Provide the [X, Y] coordinate of the cell's center where the given text is located.  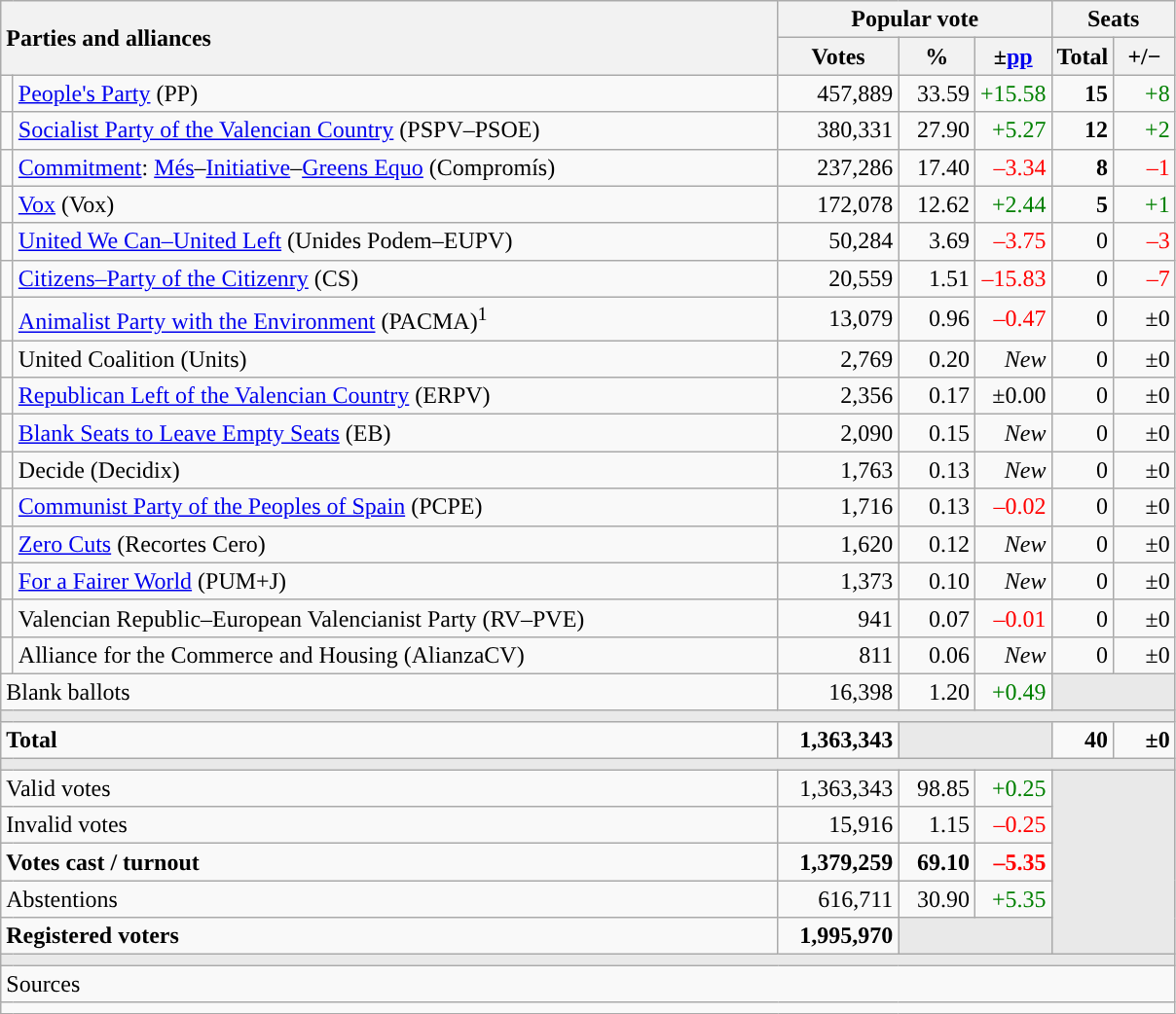
Valid votes [389, 788]
Zero Cuts (Recortes Cero) [395, 544]
+2.44 [1012, 204]
Blank ballots [389, 692]
–0.02 [1012, 507]
–15.83 [1012, 278]
Parties and alliances [389, 38]
457,889 [838, 93]
16,398 [838, 692]
+1 [1145, 204]
Popular vote [915, 19]
0.06 [937, 655]
172,078 [838, 204]
+2 [1145, 130]
–3 [1145, 241]
616,711 [838, 899]
0.10 [937, 581]
2,356 [838, 396]
941 [838, 618]
0.07 [937, 618]
Alliance for the Commerce and Housing (AlianzaCV) [395, 655]
±0.00 [1012, 396]
–1 [1145, 167]
–0.25 [1012, 825]
Votes [838, 56]
Blank Seats to Leave Empty Seats (EB) [395, 433]
+5.27 [1012, 130]
Animalist Party with the Environment (PACMA)1 [395, 319]
Sources [588, 984]
–0.01 [1012, 618]
33.59 [937, 93]
2,090 [838, 433]
40 [1083, 740]
Commitment: Més–Initiative–Greens Equo (Compromís) [395, 167]
+8 [1145, 93]
+15.58 [1012, 93]
–3.75 [1012, 241]
% [937, 56]
13,079 [838, 319]
Communist Party of the Peoples of Spain (PCPE) [395, 507]
50,284 [838, 241]
Republican Left of the Valencian Country (ERPV) [395, 396]
8 [1083, 167]
1,716 [838, 507]
–3.34 [1012, 167]
–0.47 [1012, 319]
3.69 [937, 241]
1.15 [937, 825]
+/− [1145, 56]
20,559 [838, 278]
People's Party (PP) [395, 93]
380,331 [838, 130]
Decide (Decidix) [395, 470]
15,916 [838, 825]
5 [1083, 204]
17.40 [937, 167]
237,286 [838, 167]
30.90 [937, 899]
0.15 [937, 433]
98.85 [937, 788]
For a Fairer World (PUM+J) [395, 581]
Invalid votes [389, 825]
0.20 [937, 359]
±pp [1012, 56]
–7 [1145, 278]
Vox (Vox) [395, 204]
1.20 [937, 692]
12.62 [937, 204]
69.10 [937, 862]
12 [1083, 130]
Abstentions [389, 899]
1,373 [838, 581]
1,763 [838, 470]
27.90 [937, 130]
15 [1083, 93]
Socialist Party of the Valencian Country (PSPV–PSOE) [395, 130]
Votes cast / turnout [389, 862]
1,620 [838, 544]
United We Can–United Left (Unides Podem–EUPV) [395, 241]
811 [838, 655]
Valencian Republic–European Valencianist Party (RV–PVE) [395, 618]
+0.49 [1012, 692]
+0.25 [1012, 788]
0.17 [937, 396]
–5.35 [1012, 862]
0.12 [937, 544]
1,995,970 [838, 936]
+5.35 [1012, 899]
Seats [1114, 19]
0.96 [937, 319]
1.51 [937, 278]
Citizens–Party of the Citizenry (CS) [395, 278]
United Coalition (Units) [395, 359]
1,379,259 [838, 862]
Registered voters [389, 936]
2,769 [838, 359]
